Search for the cell housing the specified text and yield its (X, Y) center coordinate. 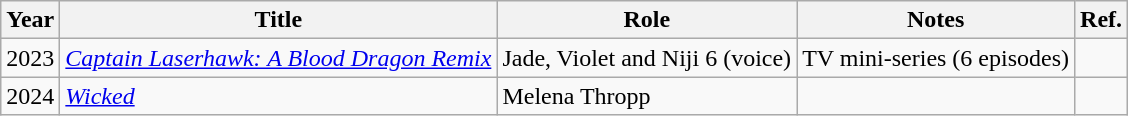
2024 (30, 96)
2023 (30, 58)
TV mini-series (6 episodes) (936, 58)
Title (278, 20)
Jade, Violet and Niji 6 (voice) (647, 58)
Ref. (1102, 20)
Notes (936, 20)
Wicked (278, 96)
Year (30, 20)
Captain Laserhawk: A Blood Dragon Remix (278, 58)
Melena Thropp (647, 96)
Role (647, 20)
